Locate the cell with the specified text and output its [X, Y] center coordinate. 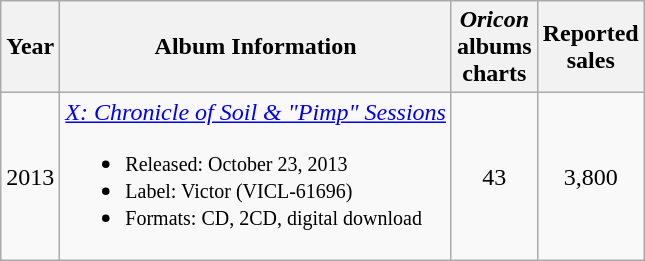
3,800 [590, 176]
2013 [30, 176]
Year [30, 47]
43 [494, 176]
Reportedsales [590, 47]
X: Chronicle of Soil & "Pimp" SessionsReleased: October 23, 2013Label: Victor (VICL-61696)Formats: CD, 2CD, digital download [256, 176]
Album Information [256, 47]
Oriconalbumscharts [494, 47]
